Detect which cell encompasses the target text, then output its [x, y] center coordinate. 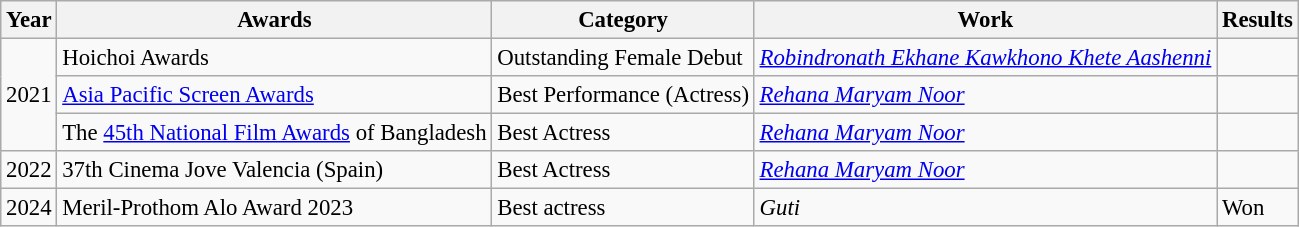
Asia Pacific Screen Awards [274, 95]
Best actress [623, 208]
Meril-Prothom Alo Award 2023 [274, 208]
Hoichoi Awards [274, 58]
Robindronath Ekhane Kawkhono Khete Aashenni [985, 58]
2024 [29, 208]
Year [29, 20]
Awards [274, 20]
2021 [29, 96]
The 45th National Film Awards of Bangladesh [274, 133]
Category [623, 20]
Won [1258, 208]
37th Cinema Jove Valencia (Spain) [274, 170]
Work [985, 20]
Outstanding Female Debut [623, 58]
Best Performance (Actress) [623, 95]
Guti [985, 208]
2022 [29, 170]
Results [1258, 20]
